Identify which cell holds the provided text, then report its [X, Y] central coordinate. 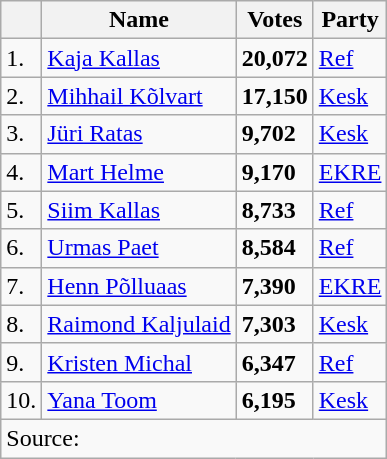
Yana Toom [139, 400]
9. [22, 362]
6,347 [274, 362]
Name [139, 20]
7,390 [274, 286]
8,733 [274, 210]
9,170 [274, 172]
10. [22, 400]
8. [22, 324]
Source: [194, 438]
6. [22, 248]
8,584 [274, 248]
4. [22, 172]
1. [22, 58]
6,195 [274, 400]
20,072 [274, 58]
Jüri Ratas [139, 134]
Party [350, 20]
Urmas Paet [139, 248]
Votes [274, 20]
7,303 [274, 324]
Kristen Michal [139, 362]
2. [22, 96]
5. [22, 210]
Raimond Kaljulaid [139, 324]
7. [22, 286]
Henn Põlluaas [139, 286]
Siim Kallas [139, 210]
3. [22, 134]
17,150 [274, 96]
Mart Helme [139, 172]
Mihhail Kõlvart [139, 96]
9,702 [274, 134]
Kaja Kallas [139, 58]
